Determine the (X, Y) coordinate at the center of the cell enclosing the given text.  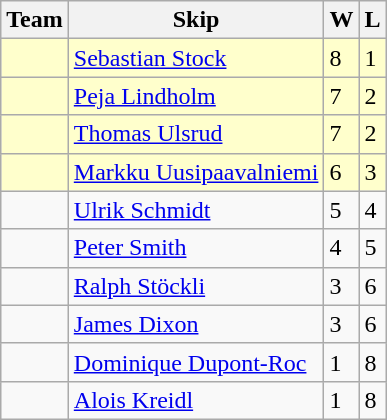
Sebastian Stock (196, 58)
Team (35, 20)
Skip (196, 20)
W (342, 20)
Dominique Dupont-Roc (196, 362)
Thomas Ulsrud (196, 134)
L (372, 20)
Markku Uusipaavalniemi (196, 172)
Ulrik Schmidt (196, 210)
Alois Kreidl (196, 400)
James Dixon (196, 324)
Ralph Stöckli (196, 286)
Peter Smith (196, 248)
Peja Lindholm (196, 96)
